Capture the cell that displays the provided text and extract its (x, y) central coordinate. 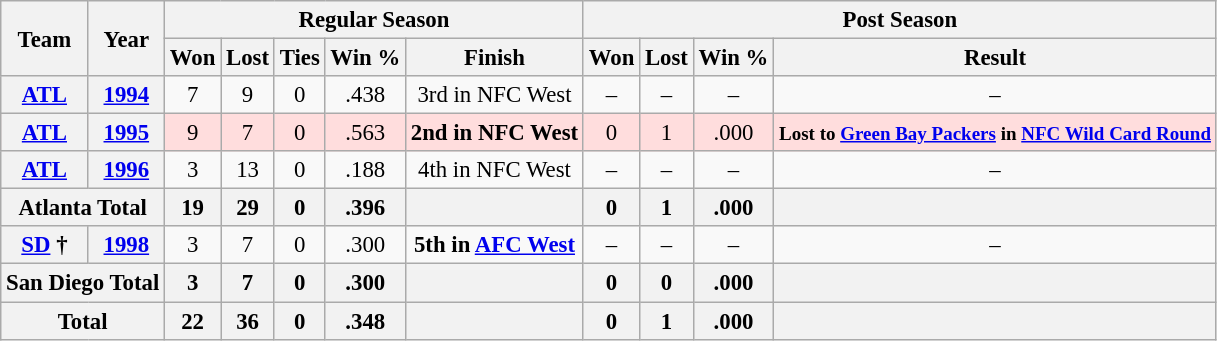
1998 (126, 245)
Total (83, 321)
Ties (300, 58)
.438 (365, 95)
13 (248, 170)
Team (44, 38)
1995 (126, 133)
Lost to Green Bay Packers in NFC Wild Card Round (996, 133)
.348 (365, 321)
Regular Season (374, 20)
.563 (365, 133)
Finish (495, 58)
29 (248, 208)
.188 (365, 170)
1996 (126, 170)
.396 (365, 208)
4th in NFC West (495, 170)
1994 (126, 95)
22 (193, 321)
19 (193, 208)
Atlanta Total (83, 208)
5th in AFC West (495, 245)
Year (126, 38)
SD † (44, 245)
Result (996, 58)
2nd in NFC West (495, 133)
Post Season (900, 20)
3rd in NFC West (495, 95)
36 (248, 321)
San Diego Total (83, 283)
